Detect which cell encompasses the target text, then output its (X, Y) center coordinate. 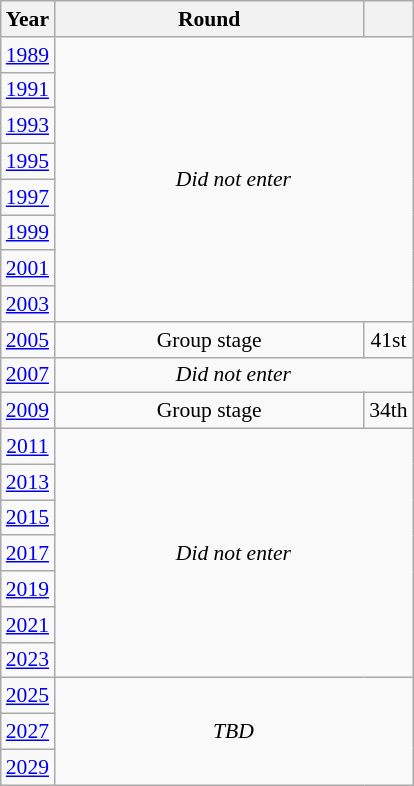
1995 (28, 162)
2009 (28, 411)
2023 (28, 660)
2015 (28, 518)
1997 (28, 197)
41st (388, 340)
1993 (28, 126)
2021 (28, 625)
2001 (28, 269)
2013 (28, 482)
2027 (28, 732)
2017 (28, 554)
2007 (28, 375)
Year (28, 19)
2003 (28, 304)
2029 (28, 767)
2025 (28, 696)
2011 (28, 447)
34th (388, 411)
TBD (234, 732)
1999 (28, 233)
2005 (28, 340)
1989 (28, 55)
2019 (28, 589)
1991 (28, 90)
Round (209, 19)
